Return the (x, y) coordinate for the center point of the cell that contains the specified text.  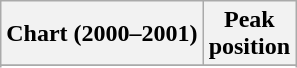
Chart (2000–2001) (102, 34)
Peakposition (249, 34)
